Search for the cell housing the specified text and yield its [X, Y] center coordinate. 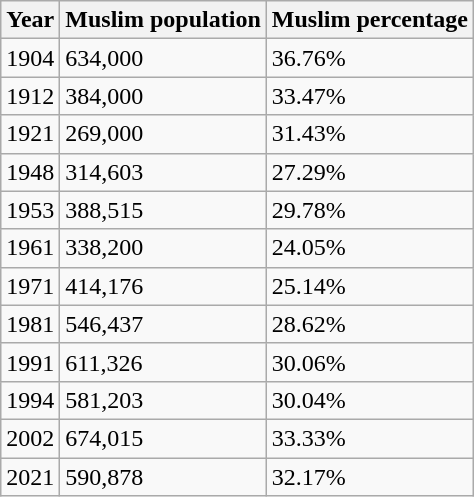
28.62% [370, 324]
31.43% [370, 134]
338,200 [163, 248]
269,000 [163, 134]
29.78% [370, 210]
Muslim percentage [370, 20]
1912 [30, 96]
1981 [30, 324]
30.06% [370, 362]
611,326 [163, 362]
1991 [30, 362]
581,203 [163, 400]
1921 [30, 134]
1904 [30, 58]
27.29% [370, 172]
590,878 [163, 477]
30.04% [370, 400]
1961 [30, 248]
2021 [30, 477]
33.47% [370, 96]
384,000 [163, 96]
634,000 [163, 58]
Year [30, 20]
Muslim population [163, 20]
25.14% [370, 286]
36.76% [370, 58]
546,437 [163, 324]
2002 [30, 438]
314,603 [163, 172]
674,015 [163, 438]
1953 [30, 210]
1994 [30, 400]
24.05% [370, 248]
388,515 [163, 210]
1948 [30, 172]
1971 [30, 286]
33.33% [370, 438]
414,176 [163, 286]
32.17% [370, 477]
